Determine the [x, y] coordinate at the center of the cell enclosing the given text.  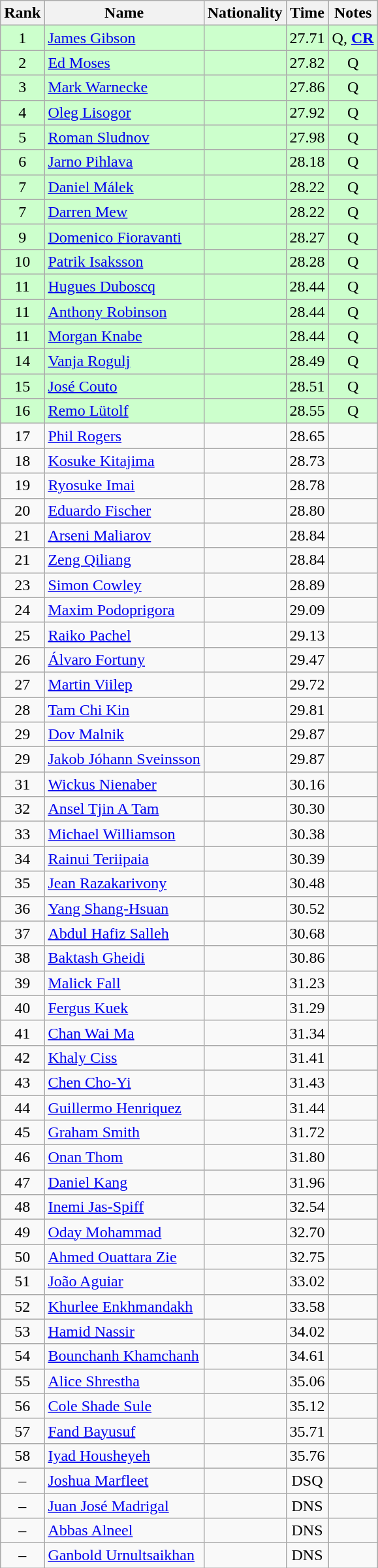
35 [22, 884]
23 [22, 585]
28.49 [307, 361]
Bounchanh Khamchanh [124, 1356]
Domenico Fioravanti [124, 237]
34.61 [307, 1356]
49 [22, 1232]
30.16 [307, 784]
Juan José Madrigal [124, 1505]
47 [22, 1182]
Roman Sludnov [124, 137]
31.41 [307, 1058]
14 [22, 361]
Raiko Pachel [124, 635]
Graham Smith [124, 1133]
Vanja Rogulj [124, 361]
Fergus Kuek [124, 1008]
33 [22, 834]
38 [22, 958]
31 [22, 784]
Ed Moses [124, 63]
46 [22, 1158]
Ryosuke Imai [124, 486]
57 [22, 1431]
Daniel Kang [124, 1182]
32.70 [307, 1232]
Ganbold Urnultsaikhan [124, 1556]
1 [22, 38]
34 [22, 859]
30.30 [307, 809]
Jean Razakarivony [124, 884]
27.92 [307, 112]
Simon Cowley [124, 585]
30.38 [307, 834]
25 [22, 635]
17 [22, 436]
27 [22, 684]
José Couto [124, 386]
44 [22, 1108]
35.12 [307, 1406]
Eduardo Fischer [124, 510]
28.65 [307, 436]
28.51 [307, 386]
31.44 [307, 1108]
Phil Rogers [124, 436]
28.28 [307, 261]
Khaly Ciss [124, 1058]
Michael Williamson [124, 834]
43 [22, 1082]
30.52 [307, 909]
Chen Cho-Yi [124, 1082]
5 [22, 137]
28.55 [307, 411]
34.02 [307, 1331]
Jakob Jóhann Sveinsson [124, 759]
45 [22, 1133]
Patrik Isaksson [124, 261]
35.71 [307, 1431]
Darren Mew [124, 212]
Oleg Lisogor [124, 112]
Name [124, 13]
27.82 [307, 63]
41 [22, 1033]
28.89 [307, 585]
40 [22, 1008]
31.23 [307, 983]
James Gibson [124, 38]
35.06 [307, 1381]
2 [22, 63]
54 [22, 1356]
Abbas Alneel [124, 1531]
29.13 [307, 635]
Nationality [245, 13]
Anthony Robinson [124, 312]
João Aguiar [124, 1282]
39 [22, 983]
27.86 [307, 88]
Dov Malnik [124, 735]
27.98 [307, 137]
Malick Fall [124, 983]
29.72 [307, 684]
26 [22, 659]
31.72 [307, 1133]
DSQ [307, 1480]
Morgan Knabe [124, 337]
Rank [22, 13]
Arseni Maliarov [124, 535]
Oday Mohammad [124, 1232]
Yang Shang-Hsuan [124, 909]
Guillermo Henriquez [124, 1108]
31.34 [307, 1033]
Hugues Duboscq [124, 286]
Mark Warnecke [124, 88]
Hamid Nassir [124, 1331]
19 [22, 486]
24 [22, 610]
28.78 [307, 486]
28.18 [307, 162]
33.58 [307, 1307]
Onan Thom [124, 1158]
30.39 [307, 859]
Kosuke Kitajima [124, 461]
31.80 [307, 1158]
Ahmed Ouattara Zie [124, 1257]
Q, CR [353, 38]
55 [22, 1381]
6 [22, 162]
Tam Chi Kin [124, 709]
18 [22, 461]
Daniel Málek [124, 187]
31.29 [307, 1008]
27.71 [307, 38]
16 [22, 411]
30.68 [307, 933]
29.81 [307, 709]
30.48 [307, 884]
36 [22, 909]
9 [22, 237]
Maxim Podoprigora [124, 610]
Inemi Jas-Spiff [124, 1207]
Zeng Qiliang [124, 560]
51 [22, 1282]
Alice Shrestha [124, 1381]
28 [22, 709]
15 [22, 386]
Khurlee Enkhmandakh [124, 1307]
10 [22, 261]
33.02 [307, 1282]
Abdul Hafiz Salleh [124, 933]
Joshua Marfleet [124, 1480]
32.54 [307, 1207]
3 [22, 88]
53 [22, 1331]
28.73 [307, 461]
Wickus Nienaber [124, 784]
Jarno Pihlava [124, 162]
31.43 [307, 1082]
28.80 [307, 510]
4 [22, 112]
32.75 [307, 1257]
37 [22, 933]
Notes [353, 13]
Rainui Teriipaia [124, 859]
31.96 [307, 1182]
29.47 [307, 659]
Martin Viilep [124, 684]
56 [22, 1406]
20 [22, 510]
Chan Wai Ma [124, 1033]
Iyad Housheyeh [124, 1456]
35.76 [307, 1456]
42 [22, 1058]
52 [22, 1307]
Ansel Tjin A Tam [124, 809]
48 [22, 1207]
30.86 [307, 958]
50 [22, 1257]
Baktash Gheidi [124, 958]
Time [307, 13]
Fand Bayusuf [124, 1431]
28.27 [307, 237]
Cole Shade Sule [124, 1406]
32 [22, 809]
58 [22, 1456]
Álvaro Fortuny [124, 659]
29.09 [307, 610]
Remo Lütolf [124, 411]
